Search for the cell housing the specified text and yield its (x, y) center coordinate. 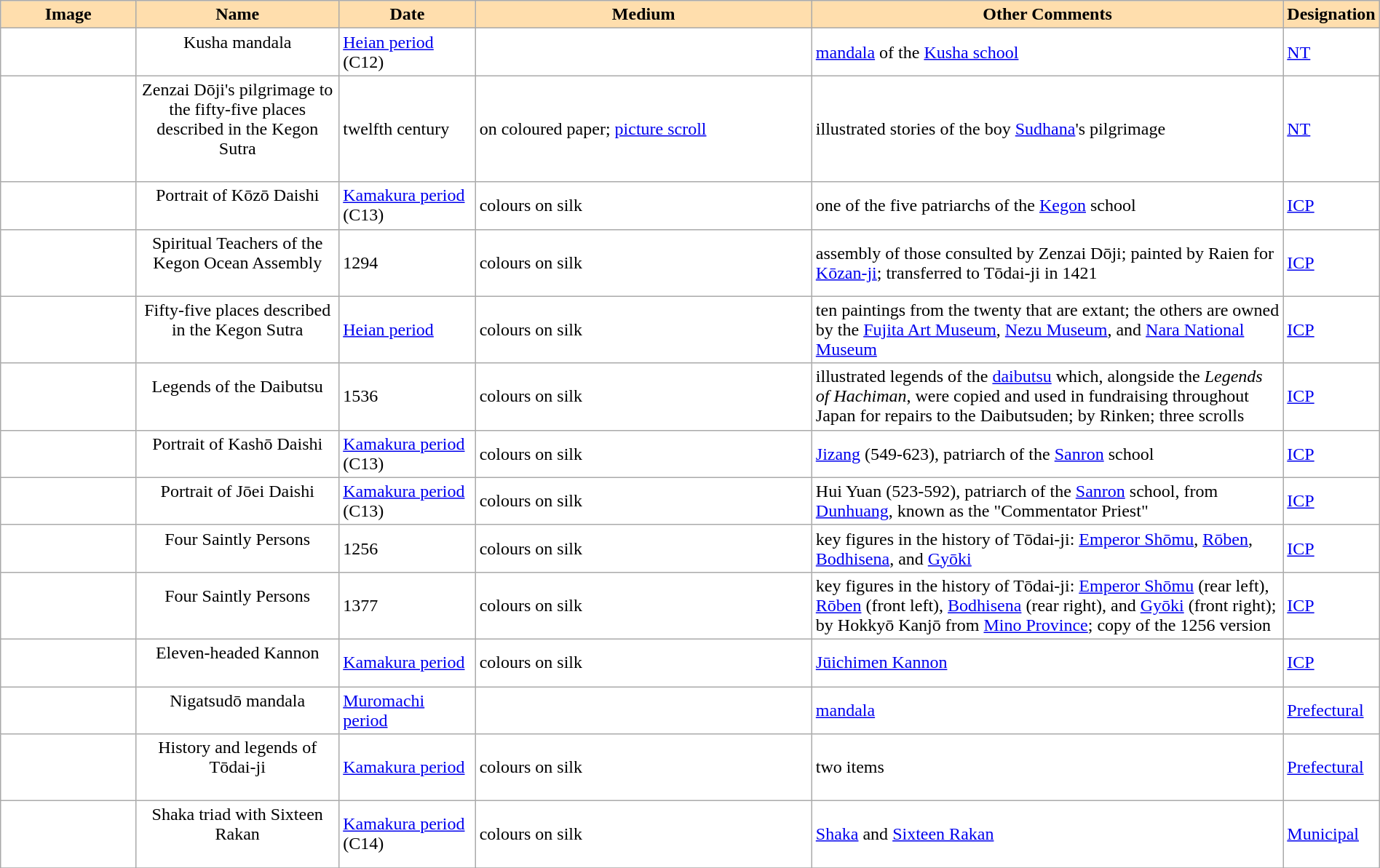
Hui Yuan (523-592), patriarch of the Sanron school, from Dunhuang, known as the "Commentator Priest" (1047, 501)
1536 (408, 397)
two items (1047, 768)
Zenzai Dōji's pilgrimage to the fifty-five places described in the Kegon Sutra (237, 129)
Jizang (549-623), patriarch of the Sanron school (1047, 454)
Kamakura period (C14) (408, 835)
Portrait of Kōzō Daishi (237, 205)
Image (68, 15)
Medium (643, 15)
Legends of the Daibutsu (237, 397)
key figures in the history of Tōdai-ji: Emperor Shōmu, Rōben, Bodhisena, and Gyōki (1047, 549)
twelfth century (408, 129)
Designation (1331, 15)
Other Comments (1047, 15)
Name (237, 15)
Eleven-headed Kannon (237, 662)
Jūichimen Kannon (1047, 662)
Portrait of Jōei Daishi (237, 501)
Date (408, 15)
one of the five patriarchs of the Kegon school (1047, 205)
Fifty-five places described in the Kegon Sutra (237, 330)
Shaka and Sixteen Rakan (1047, 835)
Kusha mandala (237, 52)
1377 (408, 605)
1256 (408, 549)
Spiritual Teachers of the Kegon Ocean Assembly (237, 263)
1294 (408, 263)
illustrated stories of the boy Sudhana's pilgrimage (1047, 129)
mandala of the Kusha school (1047, 52)
Nigatsudō mandala (237, 710)
assembly of those consulted by Zenzai Dōji; painted by Raien for Kōzan-ji; transferred to Tōdai-ji in 1421 (1047, 263)
Muromachi period (408, 710)
on coloured paper; picture scroll (643, 129)
ten paintings from the twenty that are extant; the others are owned by the Fujita Art Museum, Nezu Museum, and Nara National Museum (1047, 330)
Heian period (C12) (408, 52)
Municipal (1331, 835)
Portrait of Kashō Daishi (237, 454)
mandala (1047, 710)
History and legends of Tōdai-ji (237, 768)
Shaka triad with Sixteen Rakan (237, 835)
Heian period (408, 330)
